Determine the (X, Y) coordinate at the center of the cell enclosing the given text.  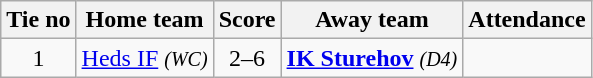
Heds IF (WC) (144, 58)
Attendance (527, 20)
Tie no (38, 20)
1 (38, 58)
Away team (372, 20)
IK Sturehov (D4) (372, 58)
Home team (144, 20)
2–6 (247, 58)
Score (247, 20)
